Find where the given text appears and provide that cell's center as [x, y] coordinate. 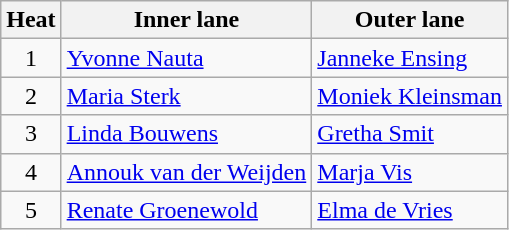
1 [31, 58]
Heat [31, 20]
Maria Sterk [186, 96]
3 [31, 134]
Elma de Vries [410, 210]
Renate Groenewold [186, 210]
4 [31, 172]
Janneke Ensing [410, 58]
Marja Vis [410, 172]
Annouk van der Weijden [186, 172]
2 [31, 96]
Inner lane [186, 20]
Outer lane [410, 20]
Gretha Smit [410, 134]
Moniek Kleinsman [410, 96]
Yvonne Nauta [186, 58]
Linda Bouwens [186, 134]
5 [31, 210]
